Locate the cell with the specified text and output its (X, Y) center coordinate. 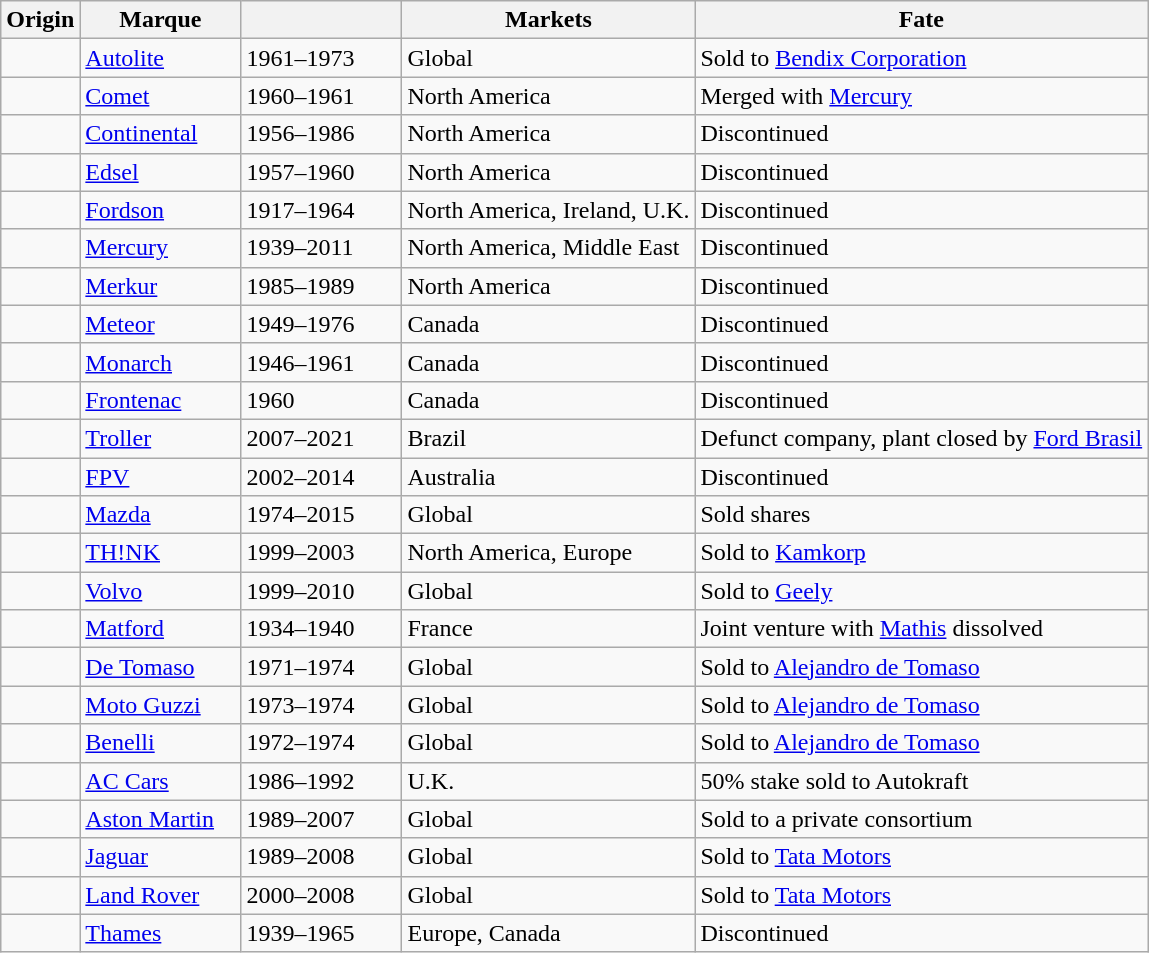
Edsel (160, 172)
Frontenac (160, 400)
1999–2010 (322, 591)
1971–1974 (322, 667)
1939–1965 (322, 933)
1961–1973 (322, 58)
Matford (160, 629)
Aston Martin (160, 819)
North America, Middle East (548, 248)
Defunct company, plant closed by Ford Brasil (922, 438)
Sold shares (922, 515)
Fate (922, 20)
Mercury (160, 248)
Sold to Kamkorp (922, 553)
Benelli (160, 743)
Origin (40, 20)
Continental (160, 134)
Moto Guzzi (160, 705)
1957–1960 (322, 172)
Sold to Bendix Corporation (922, 58)
50% stake sold to Autokraft (922, 781)
Land Rover (160, 895)
Merkur (160, 286)
Sold to a private consortium (922, 819)
2002–2014 (322, 477)
2007–2021 (322, 438)
Troller (160, 438)
1960–1961 (322, 96)
1989–2008 (322, 857)
Marque (160, 20)
1999–2003 (322, 553)
1986–1992 (322, 781)
Joint venture with Mathis dissolved (922, 629)
1989–2007 (322, 819)
Merged with Mercury (922, 96)
Meteor (160, 324)
1949–1976 (322, 324)
De Tomaso (160, 667)
1974–2015 (322, 515)
1960 (322, 400)
1917–1964 (322, 210)
TH!NK (160, 553)
Fordson (160, 210)
1985–1989 (322, 286)
1956–1986 (322, 134)
Monarch (160, 362)
Markets (548, 20)
Thames (160, 933)
Comet (160, 96)
Europe, Canada (548, 933)
AC Cars (160, 781)
1939–2011 (322, 248)
1973–1974 (322, 705)
U.K. (548, 781)
Sold to Geely (922, 591)
FPV (160, 477)
Autolite (160, 58)
1946–1961 (322, 362)
2000–2008 (322, 895)
Brazil (548, 438)
1972–1974 (322, 743)
North America, Europe (548, 553)
Mazda (160, 515)
North America, Ireland, U.K. (548, 210)
France (548, 629)
Australia (548, 477)
Volvo (160, 591)
1934–1940 (322, 629)
Jaguar (160, 857)
